Locate the cell with the specified text and output its (X, Y) center coordinate. 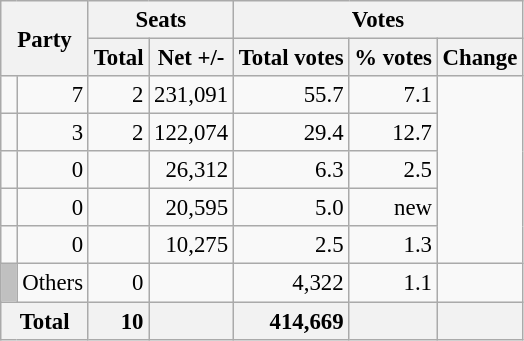
Net +/- (192, 58)
414,669 (290, 321)
10,275 (192, 245)
4,322 (290, 283)
3 (52, 133)
Others (52, 283)
29.4 (290, 133)
12.7 (393, 133)
% votes (393, 58)
20,595 (192, 208)
Votes (378, 20)
7 (52, 95)
new (393, 208)
55.7 (290, 95)
Change (480, 58)
7.1 (393, 95)
26,312 (192, 170)
231,091 (192, 95)
Seats (160, 20)
1.1 (393, 283)
5.0 (290, 208)
1.3 (393, 245)
6.3 (290, 170)
10 (118, 321)
122,074 (192, 133)
Total votes (290, 58)
Party (45, 38)
